Output the [x, y] coordinate of the center of the cell containing the given text.  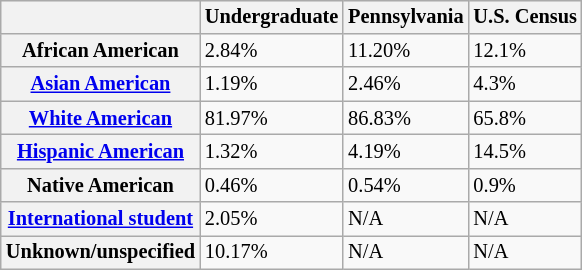
Native American [100, 185]
White American [100, 118]
4.3% [526, 84]
Asian American [100, 84]
12.1% [526, 51]
0.9% [526, 185]
U.S. Census [526, 17]
1.32% [272, 152]
1.19% [272, 84]
4.19% [406, 152]
0.46% [272, 185]
0.54% [406, 185]
African American [100, 51]
2.84% [272, 51]
Undergraduate [272, 17]
11.20% [406, 51]
Pennsylvania [406, 17]
2.46% [406, 84]
International student [100, 219]
81.97% [272, 118]
2.05% [272, 219]
Hispanic American [100, 152]
10.17% [272, 253]
65.8% [526, 118]
Unknown/unspecified [100, 253]
14.5% [526, 152]
86.83% [406, 118]
